Detect which cell encompasses the target text, then output its (x, y) center coordinate. 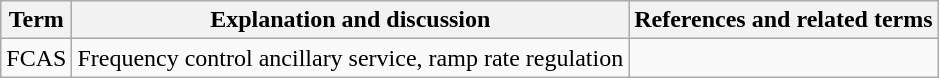
Frequency control ancillary service, ramp rate regulation (350, 58)
References and related terms (784, 20)
Term (36, 20)
FCAS (36, 58)
Explanation and discussion (350, 20)
